Detect which cell encompasses the target text, then output its (x, y) center coordinate. 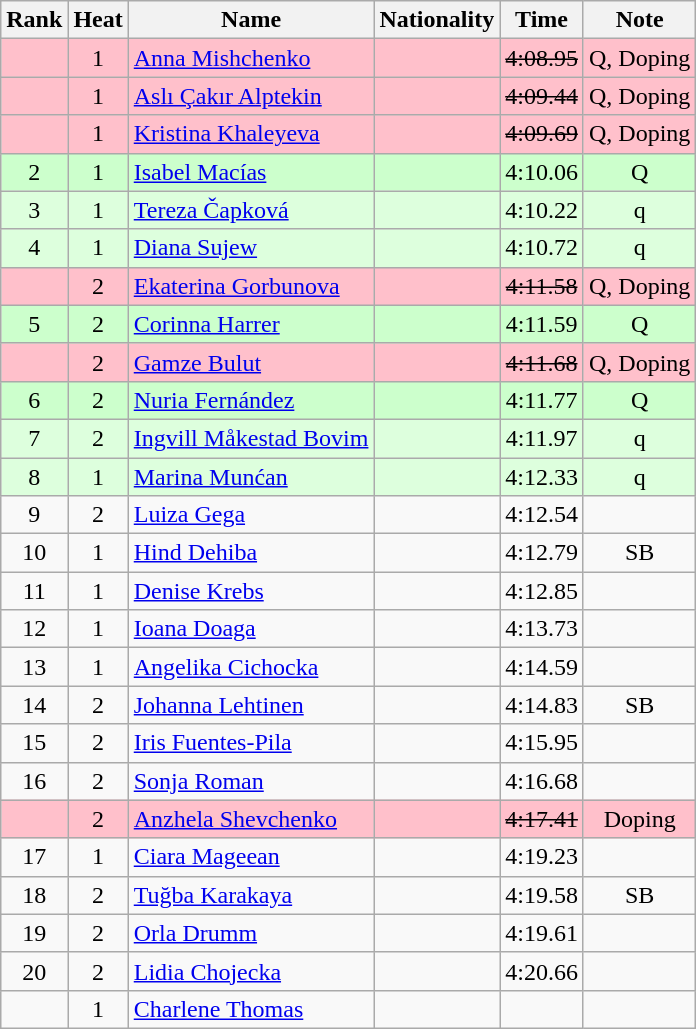
11 (34, 591)
Ekaterina Gorbunova (251, 286)
4:11.58 (542, 286)
Nationality (437, 20)
4:14.59 (542, 667)
4:10.06 (542, 172)
Heat (98, 20)
7 (34, 438)
4:12.54 (542, 515)
Lidia Chojecka (251, 971)
4:19.61 (542, 933)
12 (34, 629)
Ciara Mageean (251, 857)
4:08.95 (542, 58)
Luiza Gega (251, 515)
6 (34, 400)
Charlene Thomas (251, 1009)
Anna Mishchenko (251, 58)
Rank (34, 20)
4:12.85 (542, 591)
Ioana Doaga (251, 629)
4:11.68 (542, 362)
4:20.66 (542, 971)
Angelika Cichocka (251, 667)
4:19.23 (542, 857)
17 (34, 857)
Gamze Bulut (251, 362)
4:11.97 (542, 438)
Time (542, 20)
9 (34, 515)
16 (34, 781)
Marina Munćan (251, 477)
8 (34, 477)
Iris Fuentes-Pila (251, 743)
4:10.72 (542, 248)
20 (34, 971)
Doping (639, 819)
Name (251, 20)
Nuria Fernández (251, 400)
Note (639, 20)
15 (34, 743)
4:11.59 (542, 324)
4:17.41 (542, 819)
4:11.77 (542, 400)
Hind Dehiba (251, 553)
Ingvill Måkestad Bovim (251, 438)
Sonja Roman (251, 781)
4 (34, 248)
4:12.33 (542, 477)
3 (34, 210)
Corinna Harrer (251, 324)
Aslı Çakır Alptekin (251, 96)
4:12.79 (542, 553)
Diana Sujew (251, 248)
18 (34, 895)
5 (34, 324)
Isabel Macías (251, 172)
Kristina Khaleyeva (251, 134)
Tuğba Karakaya (251, 895)
4:09.44 (542, 96)
14 (34, 705)
Anzhela Shevchenko (251, 819)
13 (34, 667)
Johanna Lehtinen (251, 705)
4:10.22 (542, 210)
19 (34, 933)
Tereza Čapková (251, 210)
4:19.58 (542, 895)
4:15.95 (542, 743)
10 (34, 553)
4:14.83 (542, 705)
4:09.69 (542, 134)
Orla Drumm (251, 933)
Denise Krebs (251, 591)
4:13.73 (542, 629)
4:16.68 (542, 781)
